Return the (x, y) coordinate for the center point of the cell that contains the specified text.  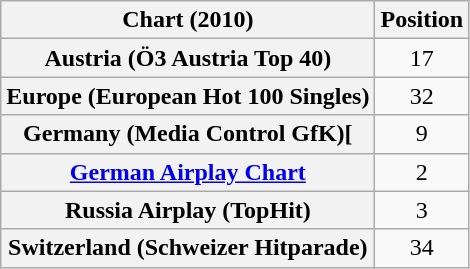
German Airplay Chart (188, 172)
Position (422, 20)
Switzerland (Schweizer Hitparade) (188, 248)
32 (422, 96)
Europe (European Hot 100 Singles) (188, 96)
17 (422, 58)
Austria (Ö3 Austria Top 40) (188, 58)
Germany (Media Control GfK)[ (188, 134)
34 (422, 248)
2 (422, 172)
9 (422, 134)
3 (422, 210)
Chart (2010) (188, 20)
Russia Airplay (TopHit) (188, 210)
